Identify which cell holds the provided text, then report its [X, Y] central coordinate. 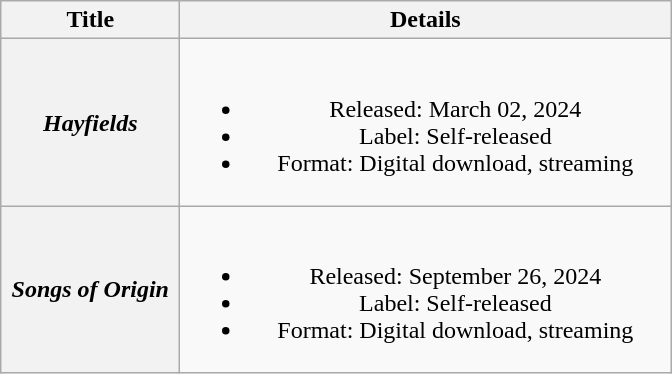
Released: September 26, 2024Label: Self-releasedFormat: Digital download, streaming [426, 290]
Hayfields [90, 122]
Details [426, 20]
Title [90, 20]
Songs of Origin [90, 290]
Released: March 02, 2024Label: Self-releasedFormat: Digital download, streaming [426, 122]
